Pinpoint the cell where the given text exists, returning its [x, y] midpoint coordinate. 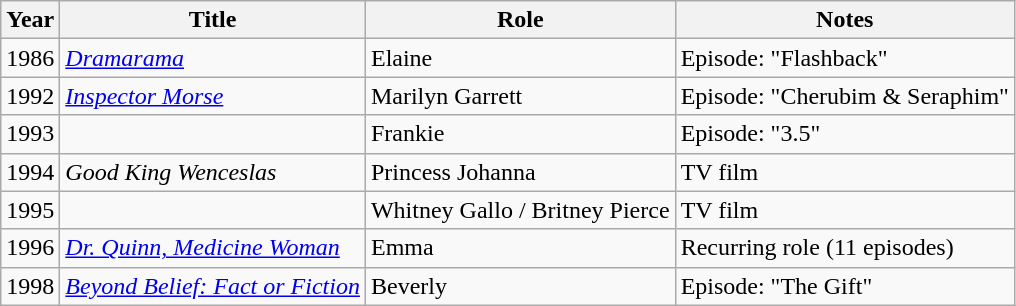
1995 [30, 210]
Dramarama [213, 58]
Title [213, 20]
Emma [520, 248]
Good King Wenceslas [213, 172]
Episode: "Cherubim & Seraphim" [844, 96]
1993 [30, 134]
Beyond Belief: Fact or Fiction [213, 286]
Elaine [520, 58]
1998 [30, 286]
Princess Johanna [520, 172]
Whitney Gallo / Britney Pierce [520, 210]
Episode: "The Gift" [844, 286]
1994 [30, 172]
Year [30, 20]
Notes [844, 20]
Frankie [520, 134]
1992 [30, 96]
Recurring role (11 episodes) [844, 248]
Role [520, 20]
1986 [30, 58]
Beverly [520, 286]
Inspector Morse [213, 96]
Episode: "Flashback" [844, 58]
Marilyn Garrett [520, 96]
Dr. Quinn, Medicine Woman [213, 248]
1996 [30, 248]
Episode: "3.5" [844, 134]
